Find where the given text appears and provide that cell's center as (x, y) coordinate. 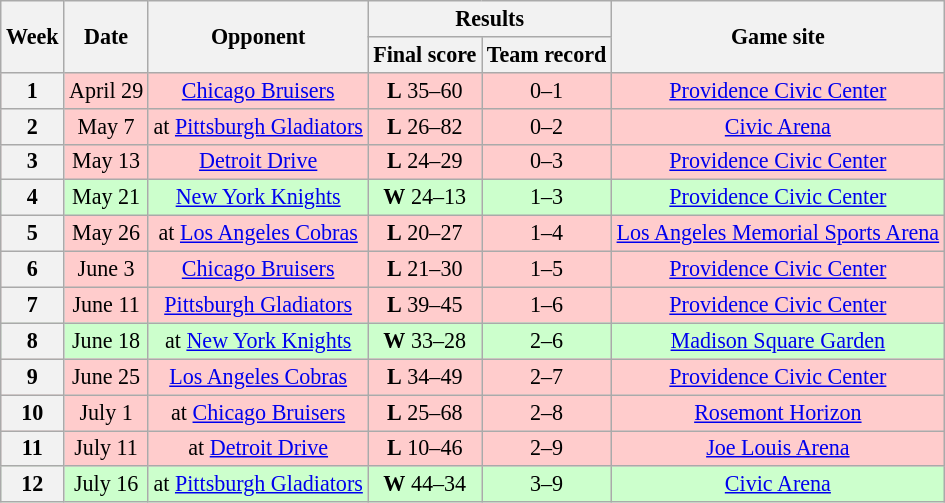
April 29 (106, 90)
at New York Knights (258, 341)
Los Angeles Memorial Sports Arena (778, 233)
1 (32, 90)
1–3 (547, 198)
at Chicago Bruisers (258, 412)
Week (32, 36)
0–1 (547, 90)
8 (32, 341)
7 (32, 305)
Final score (425, 54)
Los Angeles Cobras (258, 377)
12 (32, 484)
L 26–82 (425, 126)
July 11 (106, 448)
0–3 (547, 162)
June 3 (106, 269)
W 33–28 (425, 341)
L 39–45 (425, 305)
L 21–30 (425, 269)
Detroit Drive (258, 162)
Joe Louis Arena (778, 448)
L 34–49 (425, 377)
6 (32, 269)
at Los Angeles Cobras (258, 233)
W 24–13 (425, 198)
Date (106, 36)
L 25–68 (425, 412)
W 44–34 (425, 484)
June 18 (106, 341)
June 25 (106, 377)
Rosemont Horizon (778, 412)
L 35–60 (425, 90)
4 (32, 198)
Game site (778, 36)
Team record (547, 54)
1–6 (547, 305)
July 1 (106, 412)
2 (32, 126)
2–6 (547, 341)
0–2 (547, 126)
2–8 (547, 412)
at Detroit Drive (258, 448)
May 21 (106, 198)
L 10–46 (425, 448)
Opponent (258, 36)
3 (32, 162)
5 (32, 233)
New York Knights (258, 198)
Pittsburgh Gladiators (258, 305)
Results (490, 18)
2–7 (547, 377)
11 (32, 448)
1–5 (547, 269)
1–4 (547, 233)
2–9 (547, 448)
May 26 (106, 233)
May 7 (106, 126)
3–9 (547, 484)
Madison Square Garden (778, 341)
10 (32, 412)
July 16 (106, 484)
9 (32, 377)
L 20–27 (425, 233)
June 11 (106, 305)
May 13 (106, 162)
L 24–29 (425, 162)
